Extract the [X, Y] coordinate from the center of the cell holding the provided text.  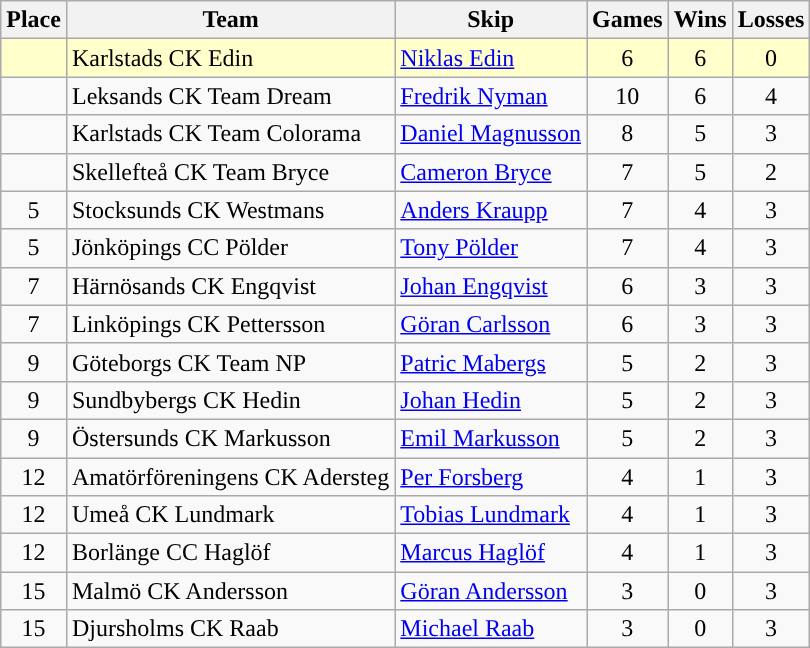
Johan Hedin [491, 400]
Stocksunds CK Westmans [230, 210]
Karlstads CK Team Colorama [230, 134]
Göran Andersson [491, 591]
Leksands CK Team Dream [230, 96]
Emil Markusson [491, 438]
Michael Raab [491, 629]
Linköpings CK Pettersson [230, 324]
Cameron Bryce [491, 172]
Göran Carlsson [491, 324]
Wins [700, 20]
Amatörföreningens CK Adersteg [230, 477]
Niklas Edin [491, 58]
Daniel Magnusson [491, 134]
Skellefteå CK Team Bryce [230, 172]
Losses [771, 20]
Johan Engqvist [491, 286]
Karlstads CK Edin [230, 58]
10 [627, 96]
Fredrik Nyman [491, 96]
Anders Kraupp [491, 210]
Per Forsberg [491, 477]
Team [230, 20]
Östersunds CK Markusson [230, 438]
Umeå CK Lundmark [230, 515]
Place [34, 20]
Games [627, 20]
Skip [491, 20]
Tobias Lundmark [491, 515]
8 [627, 134]
Tony Pölder [491, 248]
Göteborgs CK Team NP [230, 362]
Jönköpings CC Pölder [230, 248]
Djursholms CK Raab [230, 629]
Härnösands CK Engqvist [230, 286]
Patric Mabergs [491, 362]
Sundbybergs CK Hedin [230, 400]
Marcus Haglöf [491, 553]
Borlänge CC Haglöf [230, 553]
Malmö CK Andersson [230, 591]
